Capture the cell that displays the provided text and extract its [X, Y] central coordinate. 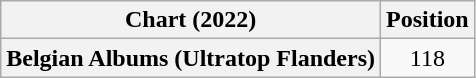
Chart (2022) [191, 20]
118 [428, 58]
Belgian Albums (Ultratop Flanders) [191, 58]
Position [428, 20]
